Capture the cell that displays the provided text and extract its [X, Y] central coordinate. 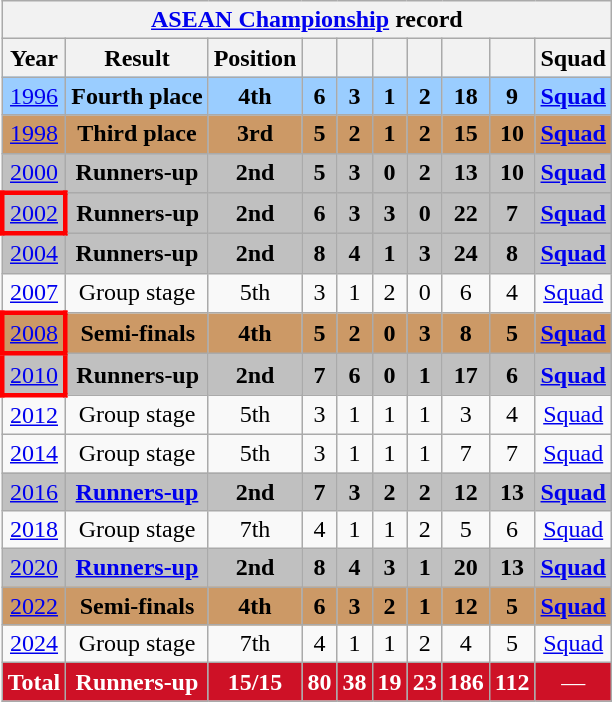
1998 [34, 134]
80 [320, 682]
2007 [34, 293]
2020 [34, 568]
38 [354, 682]
2010 [34, 374]
3rd [255, 134]
Year [34, 58]
2022 [34, 606]
22 [466, 214]
2004 [34, 254]
2018 [34, 530]
2014 [34, 453]
Total [34, 682]
Result [137, 58]
15 [466, 134]
19 [390, 682]
9 [512, 96]
2002 [34, 214]
Third place [137, 134]
18 [466, 96]
17 [466, 374]
— [573, 682]
24 [466, 254]
23 [424, 682]
15/15 [255, 682]
ASEAN Championship record [306, 20]
2012 [34, 415]
2016 [34, 491]
Fourth place [137, 96]
112 [512, 682]
2008 [34, 334]
1996 [34, 96]
2000 [34, 173]
Position [255, 58]
186 [466, 682]
2024 [34, 644]
20 [466, 568]
